Search for the cell housing the specified text and yield its [X, Y] center coordinate. 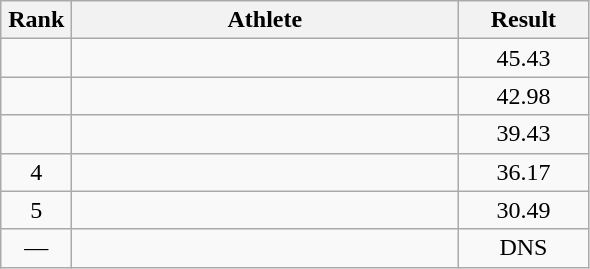
— [36, 248]
39.43 [524, 134]
42.98 [524, 96]
45.43 [524, 58]
Athlete [265, 20]
36.17 [524, 172]
Rank [36, 20]
30.49 [524, 210]
5 [36, 210]
DNS [524, 248]
Result [524, 20]
4 [36, 172]
